Detect which cell encompasses the target text, then output its [X, Y] center coordinate. 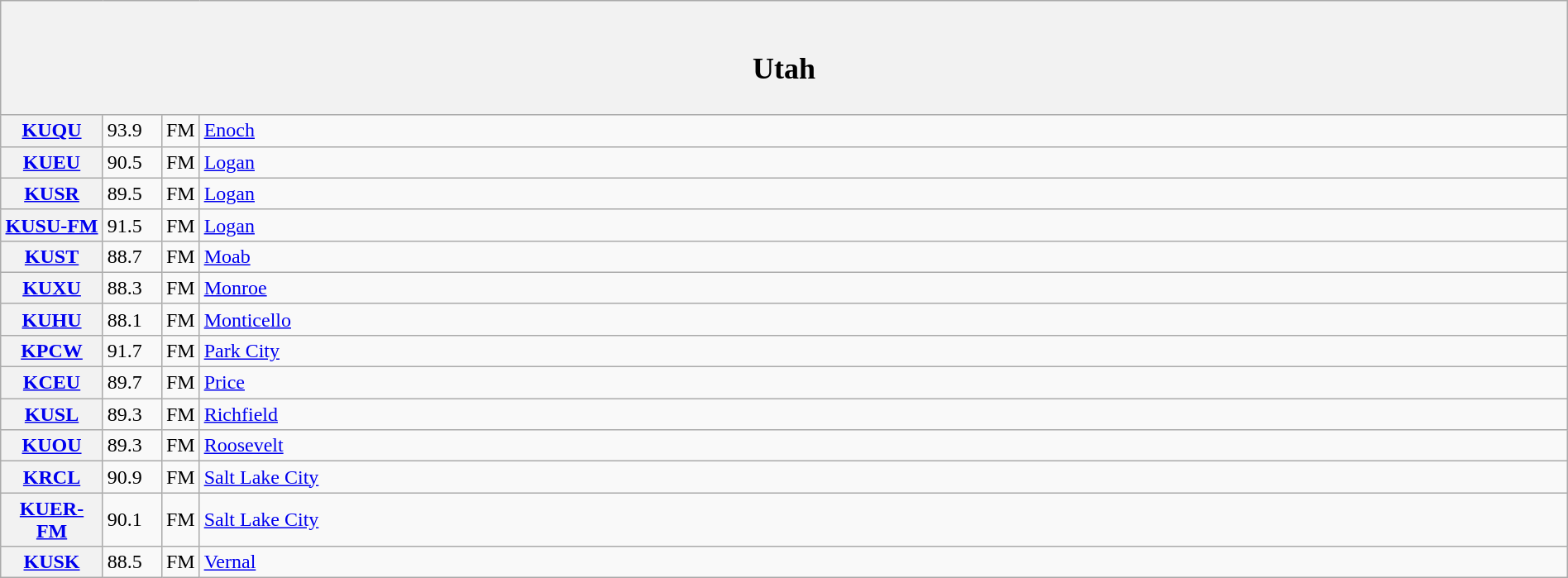
KUSK [52, 562]
Vernal [883, 562]
KUHU [52, 319]
KUST [52, 256]
KUOU [52, 446]
KPCW [52, 351]
90.1 [132, 519]
89.7 [132, 383]
Monroe [883, 288]
Price [883, 383]
KUEU [52, 162]
Monticello [883, 319]
88.5 [132, 562]
88.7 [132, 256]
KRCL [52, 477]
KUSU-FM [52, 225]
Enoch [883, 131]
Utah [784, 58]
91.7 [132, 351]
88.1 [132, 319]
91.5 [132, 225]
Richfield [883, 414]
KCEU [52, 383]
KUQU [52, 131]
Park City [883, 351]
KUXU [52, 288]
89.5 [132, 193]
Roosevelt [883, 446]
90.9 [132, 477]
KUER-FM [52, 519]
KUSL [52, 414]
93.9 [132, 131]
Moab [883, 256]
88.3 [132, 288]
KUSR [52, 193]
90.5 [132, 162]
